For the text-containing cell, return its midpoint in [x, y] coordinate format. 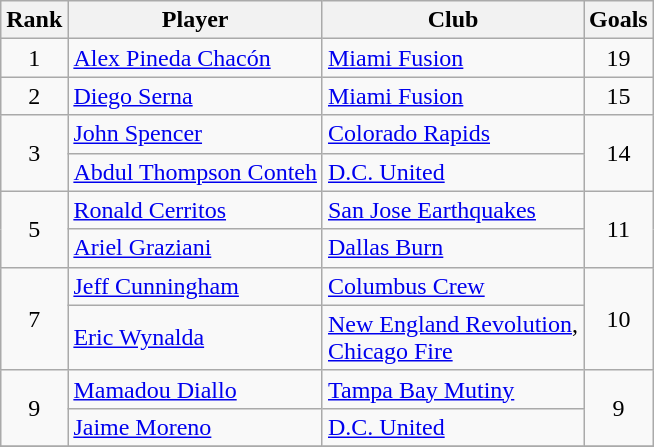
7 [34, 318]
Rank [34, 20]
Jeff Cunningham [196, 286]
Ronald Cerritos [196, 210]
Player [196, 20]
Eric Wynalda [196, 338]
Tampa Bay Mutiny [452, 389]
Jaime Moreno [196, 427]
Abdul Thompson Conteh [196, 172]
Diego Serna [196, 96]
2 [34, 96]
New England Revolution, Chicago Fire [452, 338]
1 [34, 58]
San Jose Earthquakes [452, 210]
10 [619, 318]
Goals [619, 20]
15 [619, 96]
3 [34, 153]
14 [619, 153]
John Spencer [196, 134]
11 [619, 229]
Ariel Graziani [196, 248]
Dallas Burn [452, 248]
5 [34, 229]
Columbus Crew [452, 286]
19 [619, 58]
Club [452, 20]
Alex Pineda Chacón [196, 58]
Mamadou Diallo [196, 389]
Colorado Rapids [452, 134]
